Capture the cell that displays the provided text and extract its [x, y] central coordinate. 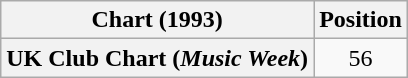
Chart (1993) [158, 20]
UK Club Chart (Music Week) [158, 58]
56 [361, 58]
Position [361, 20]
